Capture the cell that displays the provided text and extract its (X, Y) central coordinate. 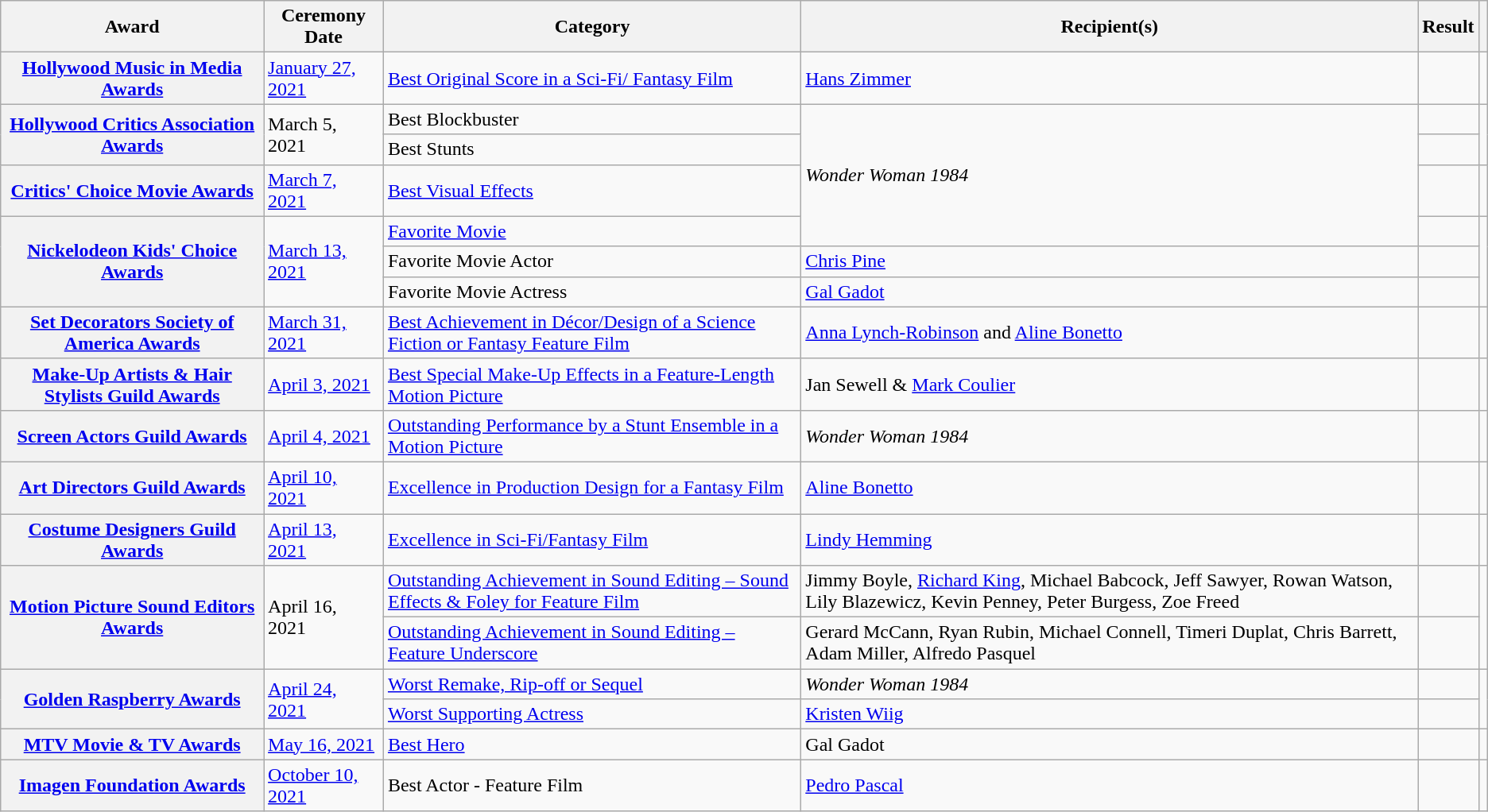
Hans Zimmer (1110, 78)
January 27, 2021 (324, 78)
Best Actor - Feature Film (591, 785)
Best Blockbuster (591, 119)
Hollywood Critics Association Awards (132, 134)
Costume Designers Guild Awards (132, 539)
Anna Lynch-Robinson and Aline Bonetto (1110, 332)
Art Directors Guild Awards (132, 488)
May 16, 2021 (324, 744)
April 13, 2021 (324, 539)
Recipient(s) (1110, 27)
March 7, 2021 (324, 191)
Jimmy Boyle, Richard King, Michael Babcock, Jeff Sawyer, Rowan Watson, Lily Blazewicz, Kevin Penney, Peter Burgess, Zoe Freed (1110, 591)
April 16, 2021 (324, 617)
April 10, 2021 (324, 488)
Set Decorators Society of America Awards (132, 332)
Make-Up Artists & Hair Stylists Guild Awards (132, 385)
Motion Picture Sound Editors Awards (132, 617)
Golden Raspberry Awards (132, 699)
Best Hero (591, 744)
Award (132, 27)
October 10, 2021 (324, 785)
April 4, 2021 (324, 435)
Pedro Pascal (1110, 785)
Nickelodeon Kids' Choice Awards (132, 261)
Outstanding Performance by a Stunt Ensemble in a Motion Picture (591, 435)
April 24, 2021 (324, 699)
Hollywood Music in Media Awards (132, 78)
March 13, 2021 (324, 261)
Screen Actors Guild Awards (132, 435)
Kristen Wiig (1110, 714)
Best Special Make-Up Effects in a Feature-Length Motion Picture (591, 385)
Lindy Hemming (1110, 539)
Best Stunts (591, 149)
Gerard McCann, Ryan Rubin, Michael Connell, Timeri Duplat, Chris Barrett, Adam Miller, Alfredo Pasquel (1110, 644)
Best Original Score in a Sci-Fi/ Fantasy Film (591, 78)
March 31, 2021 (324, 332)
Result (1448, 27)
Outstanding Achievement in Sound Editing – Feature Underscore (591, 644)
Best Achievement in Décor/Design of a Science Fiction or Fantasy Feature Film (591, 332)
Chris Pine (1110, 261)
MTV Movie & TV Awards (132, 744)
Favorite Movie Actress (591, 292)
Favorite Movie (591, 231)
Category (591, 27)
March 5, 2021 (324, 134)
Worst Remake, Rip-off or Sequel (591, 684)
Jan Sewell & Mark Coulier (1110, 385)
Ceremony Date (324, 27)
Aline Bonetto (1110, 488)
April 3, 2021 (324, 385)
Imagen Foundation Awards (132, 785)
Best Visual Effects (591, 191)
Favorite Movie Actor (591, 261)
Outstanding Achievement in Sound Editing – Sound Effects & Foley for Feature Film (591, 591)
Excellence in Sci-Fi/Fantasy Film (591, 539)
Critics' Choice Movie Awards (132, 191)
Worst Supporting Actress (591, 714)
Excellence in Production Design for a Fantasy Film (591, 488)
